Locate the cell with the specified text and output its [x, y] center coordinate. 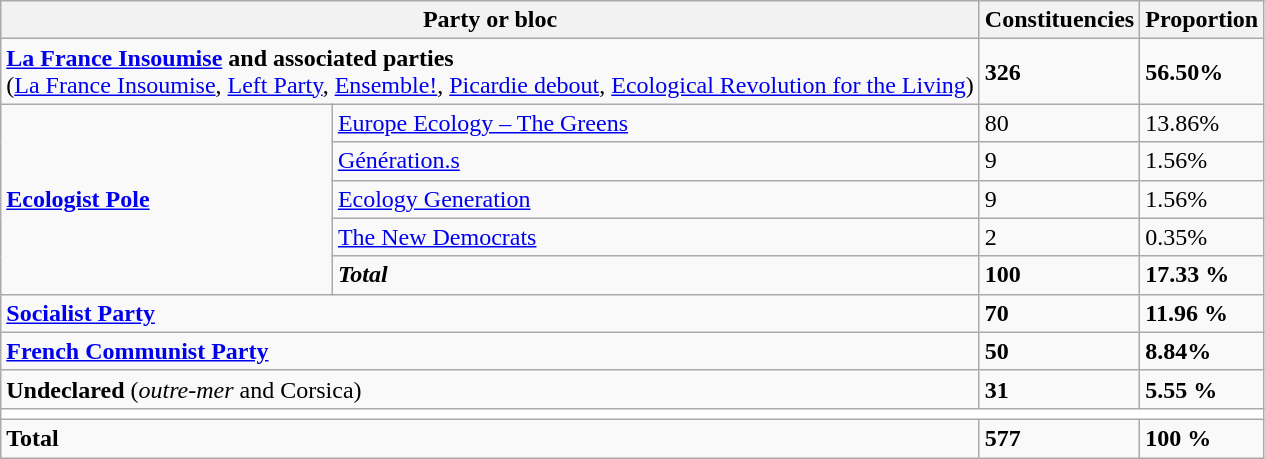
0.35% [1202, 237]
The New Democrats [656, 237]
Ecology Generation [656, 199]
326 [1059, 72]
50 [1059, 351]
56.50% [1202, 72]
577 [1059, 438]
8.84% [1202, 351]
100 [1059, 275]
80 [1059, 123]
La France Insoumise and associated parties(La France Insoumise, Left Party, Ensemble!, Picardie debout, Ecological Revolution for the Living) [490, 72]
Undeclared (outre-mer and Corsica) [490, 389]
13.86% [1202, 123]
Socialist Party [490, 313]
31 [1059, 389]
Ecologist Pole [167, 199]
2 [1059, 237]
Party or bloc [490, 20]
11.96 % [1202, 313]
5.55 % [1202, 389]
Constituencies [1059, 20]
17.33 % [1202, 275]
Europe Ecology – The Greens [656, 123]
Proportion [1202, 20]
70 [1059, 313]
Génération.s [656, 161]
100 % [1202, 438]
French Communist Party [490, 351]
